Output the (x, y) coordinate of the center of the cell containing the given text.  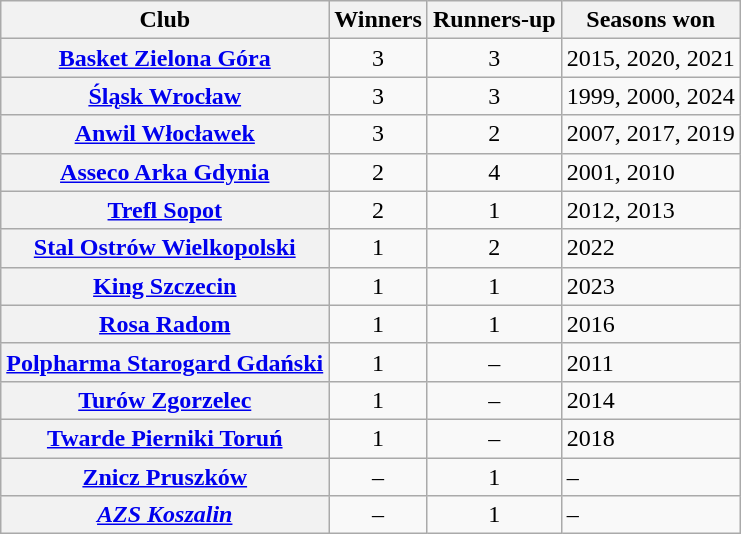
2014 (650, 400)
Śląsk Wrocław (165, 96)
Asseco Arka Gdynia (165, 172)
Znicz Pruszków (165, 477)
2001, 2010 (650, 172)
Trefl Sopot (165, 210)
2018 (650, 438)
Winners (378, 20)
2011 (650, 362)
2015, 2020, 2021 (650, 58)
4 (494, 172)
Basket Zielona Góra (165, 58)
Twarde Pierniki Toruń (165, 438)
Runners-up (494, 20)
2012, 2013 (650, 210)
Rosa Radom (165, 324)
1999, 2000, 2024 (650, 96)
Seasons won (650, 20)
2016 (650, 324)
King Szczecin (165, 286)
Stal Ostrów Wielkopolski (165, 248)
Anwil Włocławek (165, 134)
AZS Koszalin (165, 515)
2023 (650, 286)
Club (165, 20)
2022 (650, 248)
Turów Zgorzelec (165, 400)
2007, 2017, 2019 (650, 134)
Polpharma Starogard Gdański (165, 362)
